Scan for the cell matching the given text and deliver its [x, y] coordinate at center. 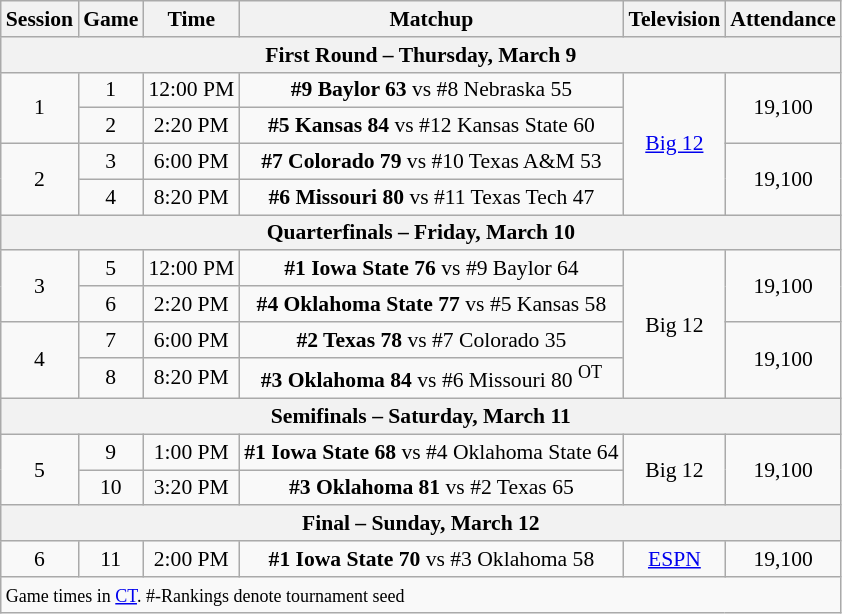
First Round – Thursday, March 9 [421, 55]
8 [110, 378]
Game [110, 19]
3:20 PM [191, 488]
Semifinals – Saturday, March 11 [421, 417]
#3 Oklahoma 84 vs #6 Missouri 80 OT [431, 378]
Game times in CT. #-Rankings denote tournament seed [421, 595]
#9 Baylor 63 vs #8 Nebraska 55 [431, 90]
7 [110, 340]
Quarterfinals – Friday, March 10 [421, 233]
Television [675, 19]
11 [110, 559]
Matchup [431, 19]
10 [110, 488]
#6 Missouri 80 vs #11 Texas Tech 47 [431, 197]
#7 Colorado 79 vs #10 Texas A&M 53 [431, 162]
#5 Kansas 84 vs #12 Kansas State 60 [431, 126]
Attendance [783, 19]
ESPN [675, 559]
#1 Iowa State 76 vs #9 Baylor 64 [431, 269]
#2 Texas 78 vs #7 Colorado 35 [431, 340]
#4 Oklahoma State 77 vs #5 Kansas 58 [431, 304]
1:00 PM [191, 452]
2:00 PM [191, 559]
#3 Oklahoma 81 vs #2 Texas 65 [431, 488]
Final – Sunday, March 12 [421, 524]
#1 Iowa State 68 vs #4 Oklahoma State 64 [431, 452]
#1 Iowa State 70 vs #3 Oklahoma 58 [431, 559]
Time [191, 19]
9 [110, 452]
Session [40, 19]
